Return the [X, Y] coordinate for the center point of the cell that contains the specified text.  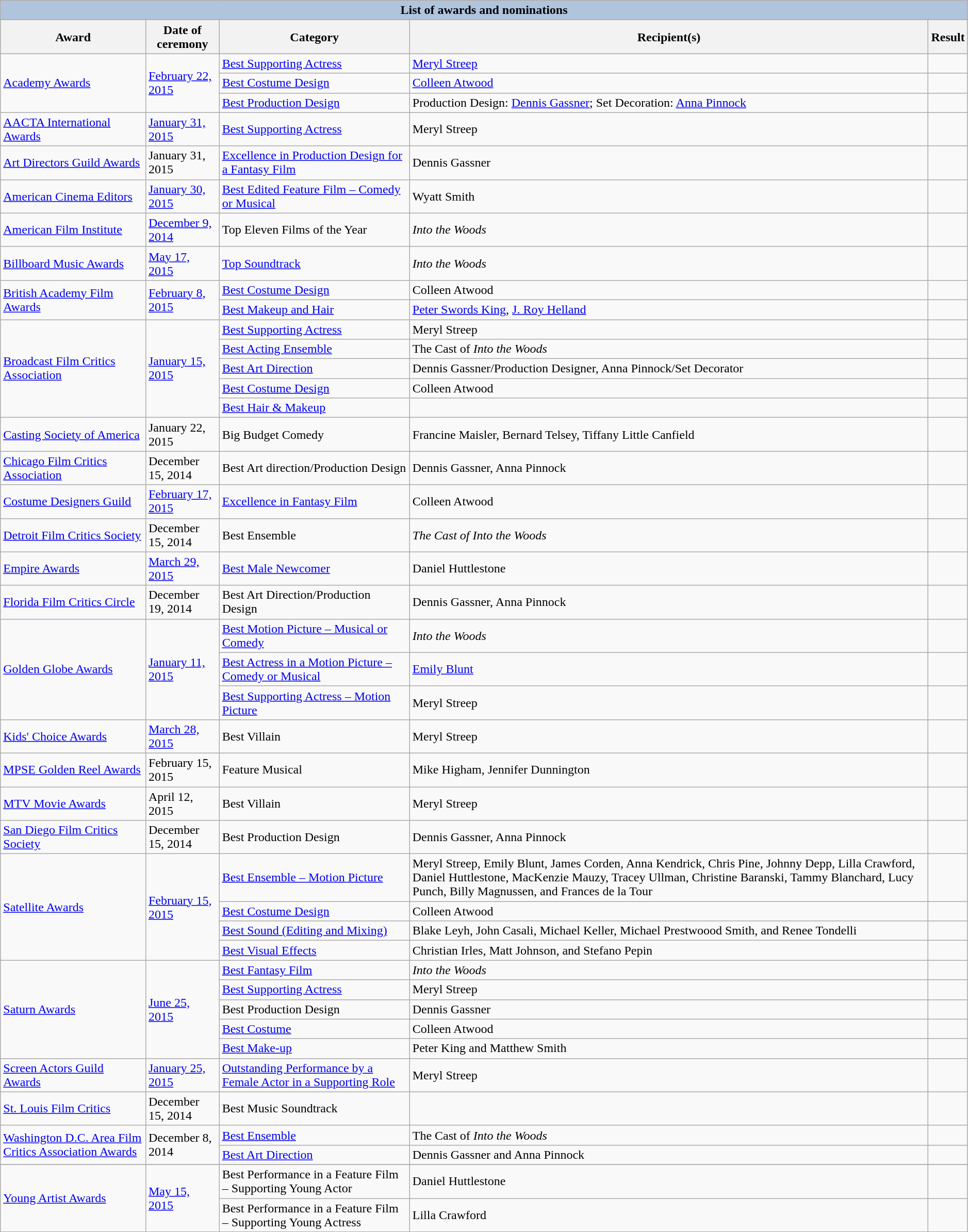
Best Ensemble – Motion Picture [315, 878]
Best Supporting Actress – Motion Picture [315, 702]
Best Art direction/Production Design [315, 468]
Casting Society of America [73, 434]
May 15, 2015 [183, 1198]
St. Louis Film Critics [73, 1109]
Best Performance in a Feature Film – Supporting Young Actress [315, 1215]
San Diego Film Critics Society [73, 837]
Best Music Soundtrack [315, 1109]
February 8, 2015 [183, 300]
Outstanding Performance by a Female Actor in a Supporting Role [315, 1075]
Best Visual Effects [315, 950]
AACTA International Awards [73, 129]
February 22, 2015 [183, 83]
December 9, 2014 [183, 230]
Dennis Gassner and Anna Pinnock [669, 1155]
Best Performance in a Feature Film – Supporting Young Actor [315, 1181]
Broadcast Film Critics Association [73, 369]
Feature Musical [315, 769]
May 17, 2015 [183, 263]
December 8, 2014 [183, 1145]
Washington D.C. Area Film Critics Association Awards [73, 1145]
Francine Maisler, Bernard Telsey, Tiffany Little Canfield [669, 434]
Saturn Awards [73, 1009]
February 17, 2015 [183, 501]
Chicago Film Critics Association [73, 468]
Date of ceremony [183, 37]
Best Sound (Editing and Mixing) [315, 931]
Best Fantasy Film [315, 970]
Billboard Music Awards [73, 263]
April 12, 2015 [183, 803]
Best Art Direction/Production Design [315, 602]
American Film Institute [73, 230]
Category [315, 37]
December 19, 2014 [183, 602]
MTV Movie Awards [73, 803]
Award [73, 37]
Best Make-up [315, 1048]
Screen Actors Guild Awards [73, 1075]
January 30, 2015 [183, 196]
Best Edited Feature Film – Comedy or Musical [315, 196]
Academy Awards [73, 83]
British Academy Film Awards [73, 300]
March 29, 2015 [183, 568]
Empire Awards [73, 568]
Kids' Choice Awards [73, 736]
American Cinema Editors [73, 196]
Top Eleven Films of the Year [315, 230]
Excellence in Fantasy Film [315, 501]
Peter Swords King, J. Roy Helland [669, 309]
Satellite Awards [73, 907]
MPSE Golden Reel Awards [73, 769]
Costume Designers Guild [73, 501]
January 22, 2015 [183, 434]
Best Motion Picture – Musical or Comedy [315, 635]
Blake Leyh, John Casali, Michael Keller, Michael Prestwoood Smith, and Renee Tondelli [669, 931]
June 25, 2015 [183, 1009]
Recipient(s) [669, 37]
Wyatt Smith [669, 196]
Dennis Gassner/Production Designer, Anna Pinnock/Set Decorator [669, 369]
Best Actress in a Motion Picture – Comedy or Musical [315, 669]
Big Budget Comedy [315, 434]
Christian Irles, Matt Johnson, and Stefano Pepin [669, 950]
Lilla Crawford [669, 1215]
March 28, 2015 [183, 736]
Detroit Film Critics Society [73, 535]
Excellence in Production Design for a Fantasy Film [315, 163]
January 25, 2015 [183, 1075]
Art Directors Guild Awards [73, 163]
Top Soundtrack [315, 263]
Emily Blunt [669, 669]
Young Artist Awards [73, 1198]
Best Makeup and Hair [315, 309]
Best Acting Ensemble [315, 349]
Golden Globe Awards [73, 669]
List of awards and nominations [484, 10]
Result [948, 37]
Peter King and Matthew Smith [669, 1048]
Florida Film Critics Circle [73, 602]
Best Costume [315, 1029]
January 15, 2015 [183, 369]
Best Hair & Makeup [315, 408]
Mike Higham, Jennifer Dunnington [669, 769]
Production Design: Dennis Gassner; Set Decoration: Anna Pinnock [669, 103]
Best Male Newcomer [315, 568]
January 11, 2015 [183, 669]
